For the text-containing cell, return its midpoint in [x, y] coordinate format. 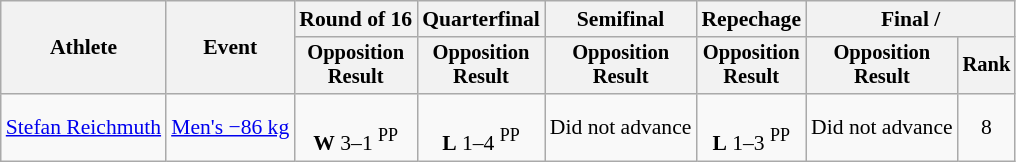
Men's −86 kg [230, 128]
Event [230, 48]
Repechage [751, 19]
Stefan Reichmuth [84, 128]
Quarterfinal [481, 19]
L 1–4 PP [481, 128]
Rank [987, 66]
L 1–3 PP [751, 128]
8 [987, 128]
Semifinal [621, 19]
W 3–1 PP [356, 128]
Athlete [84, 48]
Final / [910, 19]
Round of 16 [356, 19]
